Identify which cell holds the provided text, then report its [X, Y] central coordinate. 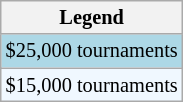
$25,000 tournaments [92, 51]
$15,000 tournaments [92, 85]
Legend [92, 17]
